Detect which cell encompasses the target text, then output its [X, Y] center coordinate. 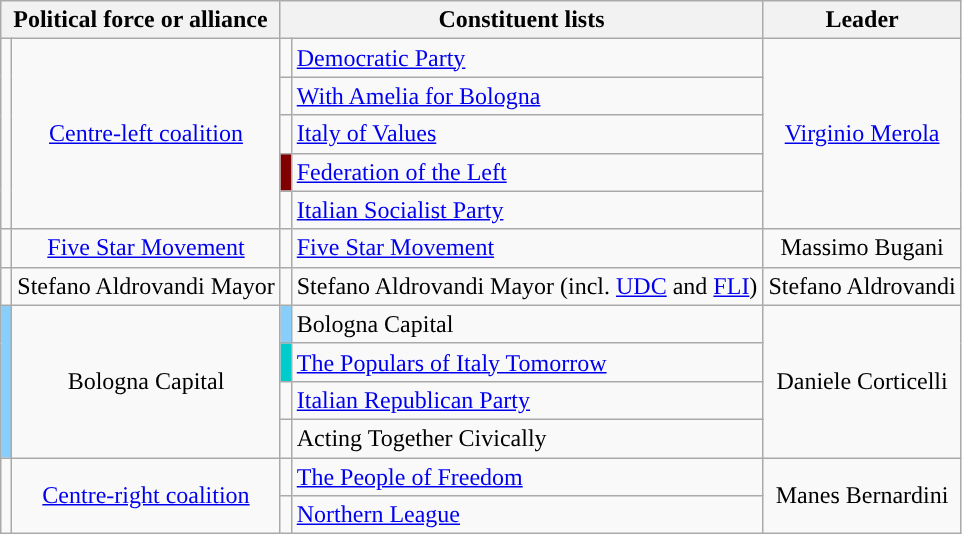
Stefano Aldrovandi Mayor (incl. UDC and FLI) [527, 286]
The People of Freedom [527, 477]
Stefano Aldrovandi [862, 286]
Daniele Corticelli [862, 381]
Stefano Aldrovandi Mayor [146, 286]
Centre-right coalition [146, 496]
Democratic Party [527, 58]
Massimo Bugani [862, 248]
The Populars of Italy Tomorrow [527, 362]
Italy of Values [527, 134]
Constituent lists [522, 20]
Northern League [527, 515]
Virginio Merola [862, 134]
Leader [862, 20]
Manes Bernardini [862, 496]
Federation of the Left [527, 172]
Political force or alliance [140, 20]
With Amelia for Bologna [527, 96]
Centre-left coalition [146, 134]
Italian Socialist Party [527, 210]
Acting Together Civically [527, 438]
Italian Republican Party [527, 400]
